Return (X, Y) of the center of cell containing provided text 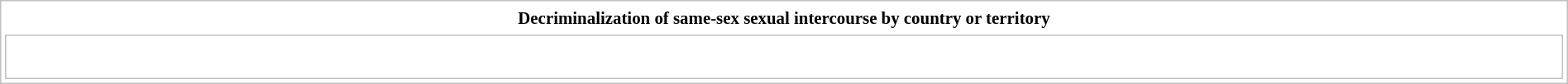
Decriminalization of same-sex sexual intercourse by country or territory (784, 18)
